Determine the (X, Y) coordinate at the center of the cell enclosing the given text.  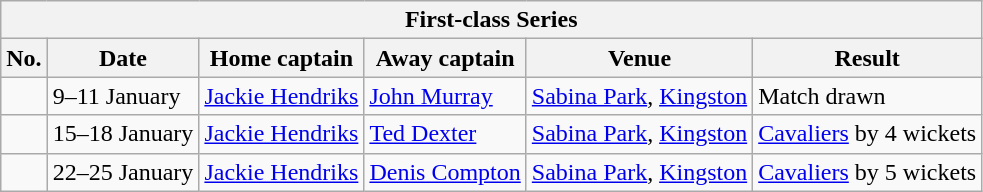
Denis Compton (445, 172)
Date (123, 58)
John Murray (445, 96)
Cavaliers by 4 wickets (868, 134)
Result (868, 58)
9–11 January (123, 96)
15–18 January (123, 134)
Away captain (445, 58)
22–25 January (123, 172)
Venue (639, 58)
No. (24, 58)
Ted Dexter (445, 134)
Cavaliers by 5 wickets (868, 172)
Match drawn (868, 96)
First-class Series (492, 20)
Home captain (282, 58)
